Find where the given text appears and provide that cell's center as [X, Y] coordinate. 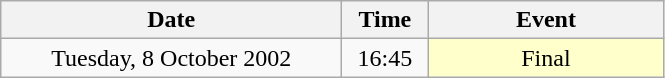
Event [546, 20]
Time [385, 20]
Tuesday, 8 October 2002 [172, 58]
Date [172, 20]
Final [546, 58]
16:45 [385, 58]
